Extract the (X, Y) coordinate from the center of the cell holding the provided text.  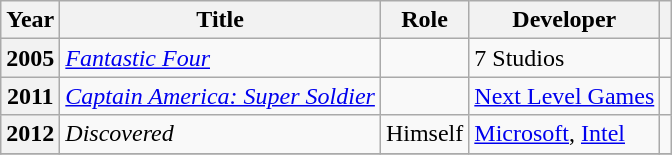
Next Level Games (564, 96)
Role (424, 20)
2012 (30, 134)
Discovered (220, 134)
Year (30, 20)
7 Studios (564, 58)
Microsoft, Intel (564, 134)
Fantastic Four (220, 58)
Developer (564, 20)
Captain America: Super Soldier (220, 96)
2005 (30, 58)
Title (220, 20)
Himself (424, 134)
2011 (30, 96)
